Scan for the cell matching the given text and deliver its [x, y] coordinate at center. 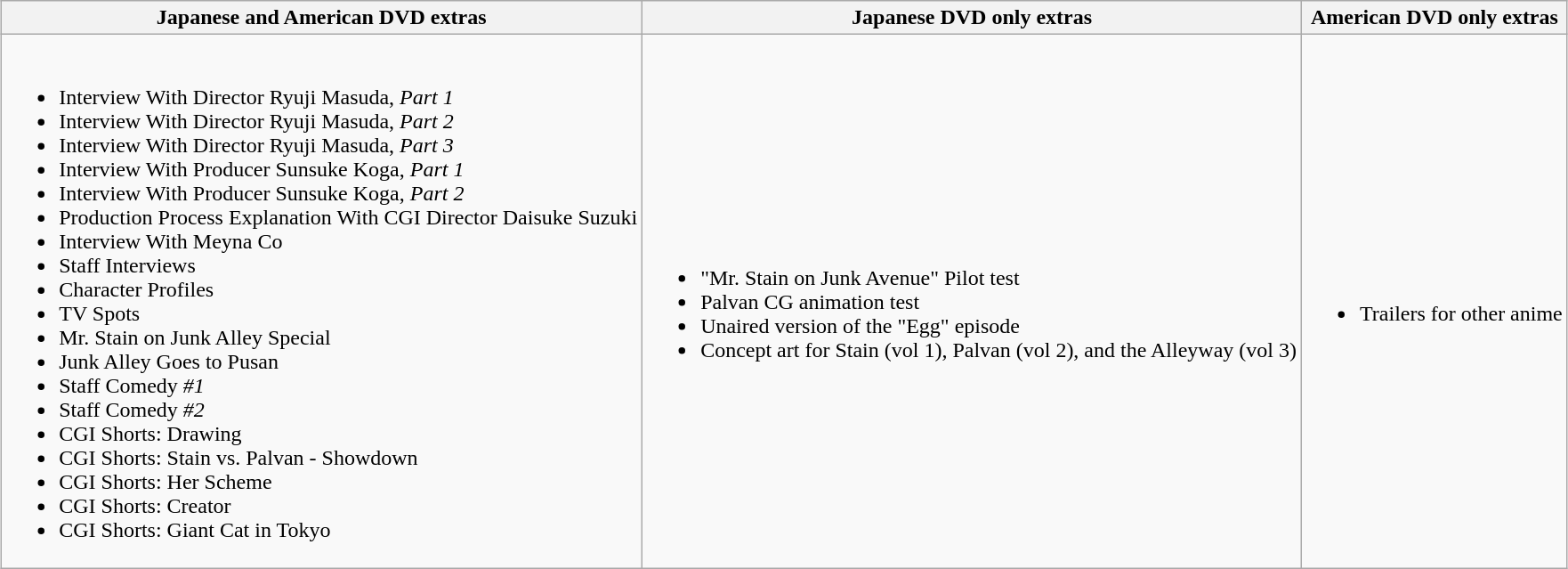
American DVD only extras [1435, 18]
Trailers for other anime [1435, 301]
Japanese and American DVD extras [322, 18]
Japanese DVD only extras [972, 18]
